Return the [X, Y] coordinate for the center point of the cell that contains the specified text.  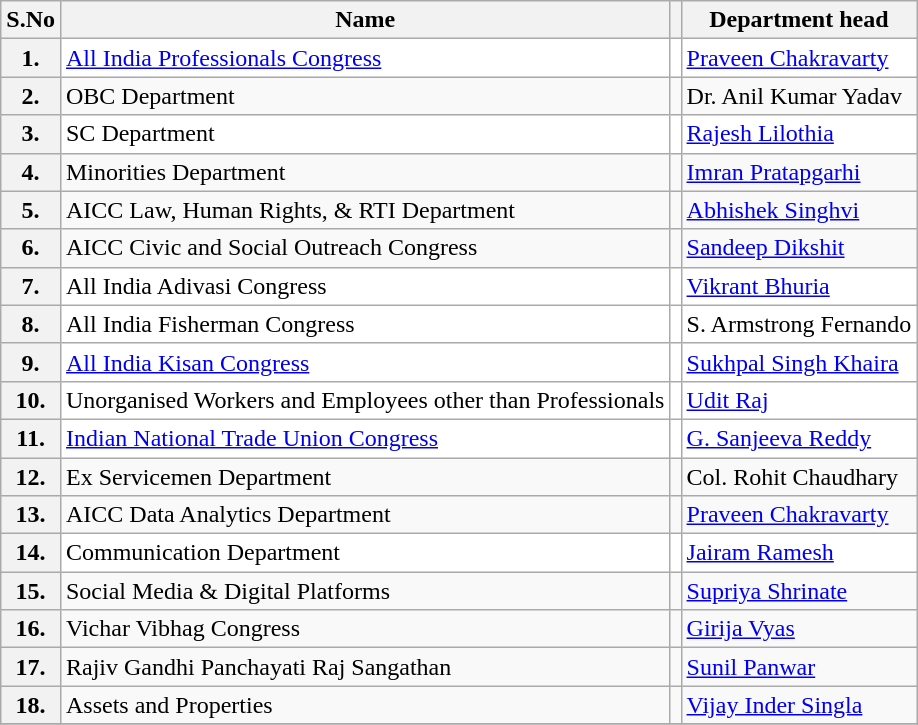
2. [31, 96]
All India Kisan Congress [364, 362]
Udit Raj [799, 400]
Name [364, 20]
Ex Servicemen Department [364, 477]
Social Media & Digital Platforms [364, 591]
16. [31, 629]
Vijay Inder Singla [799, 705]
14. [31, 553]
Jairam Ramesh [799, 553]
Imran Pratapgarhi [799, 172]
Vikrant Bhuria [799, 286]
Sunil Panwar [799, 667]
Communication Department [364, 553]
All India Professionals Congress [364, 58]
Girija Vyas [799, 629]
Rajesh Lilothia [799, 134]
Vichar Vibhag Congress [364, 629]
Abhishek Singhvi [799, 210]
5. [31, 210]
1. [31, 58]
S.No [31, 20]
Unorganised Workers and Employees other than Professionals [364, 400]
Assets and Properties [364, 705]
Dr. Anil Kumar Yadav [799, 96]
AICC Data Analytics Department [364, 515]
Supriya Shrinate [799, 591]
7. [31, 286]
8. [31, 324]
S. Armstrong Fernando [799, 324]
12. [31, 477]
Sandeep Dikshit [799, 248]
17. [31, 667]
Rajiv Gandhi Panchayati Raj Sangathan [364, 667]
Minorities Department [364, 172]
SC Department [364, 134]
13. [31, 515]
18. [31, 705]
Indian National Trade Union Congress [364, 438]
All India Fisherman Congress [364, 324]
11. [31, 438]
3. [31, 134]
All India Adivasi Congress [364, 286]
AICC Law, Human Rights, & RTI Department [364, 210]
15. [31, 591]
6. [31, 248]
AICC Civic and Social Outreach Congress [364, 248]
Col. Rohit Chaudhary [799, 477]
Sukhpal Singh Khaira [799, 362]
10. [31, 400]
G. Sanjeeva Reddy [799, 438]
OBC Department [364, 96]
9. [31, 362]
4. [31, 172]
Department head [799, 20]
